Provide the [x, y] coordinate of the cell's center where the given text is located.  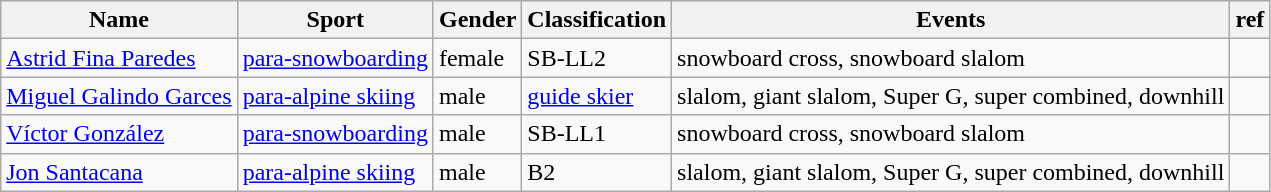
Miguel Galindo Garces [119, 96]
Sport [335, 20]
SB-LL1 [597, 134]
Events [951, 20]
Jon Santacana [119, 172]
female [477, 58]
Classification [597, 20]
Gender [477, 20]
SB-LL2 [597, 58]
Víctor González [119, 134]
Name [119, 20]
Astrid Fina Paredes [119, 58]
ref [1250, 20]
B2 [597, 172]
guide skier [597, 96]
